Detect which cell encompasses the target text, then output its [x, y] center coordinate. 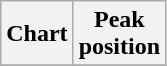
Chart [37, 34]
Peakposition [119, 34]
